Return [X, Y] of the center of cell containing provided text 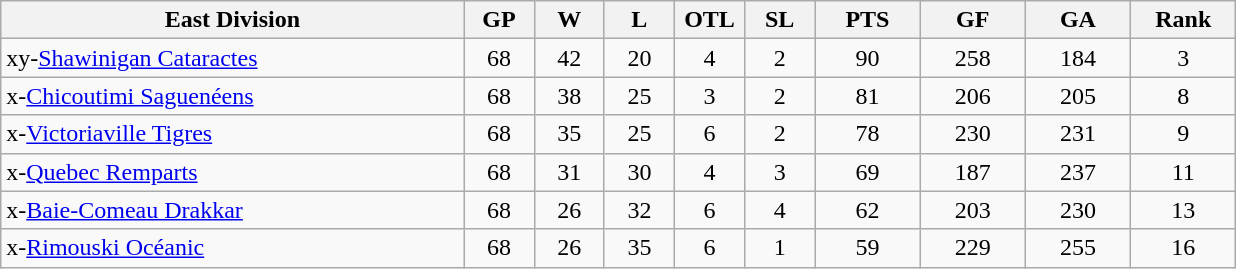
59 [868, 248]
1 [780, 248]
East Division [232, 20]
203 [972, 210]
31 [569, 172]
16 [1184, 248]
PTS [868, 20]
x-Chicoutimi Saguenéens [232, 96]
Rank [1184, 20]
GP [499, 20]
258 [972, 58]
32 [639, 210]
69 [868, 172]
x-Quebec Remparts [232, 172]
20 [639, 58]
x-Baie-Comeau Drakkar [232, 210]
xy-Shawinigan Cataractes [232, 58]
205 [1078, 96]
187 [972, 172]
30 [639, 172]
9 [1184, 134]
62 [868, 210]
8 [1184, 96]
184 [1078, 58]
OTL [709, 20]
206 [972, 96]
90 [868, 58]
255 [1078, 248]
11 [1184, 172]
W [569, 20]
L [639, 20]
81 [868, 96]
GF [972, 20]
x-Victoriaville Tigres [232, 134]
237 [1078, 172]
GA [1078, 20]
229 [972, 248]
SL [780, 20]
231 [1078, 134]
x-Rimouski Océanic [232, 248]
42 [569, 58]
13 [1184, 210]
38 [569, 96]
78 [868, 134]
